Find where the given text appears and provide that cell's center as [X, Y] coordinate. 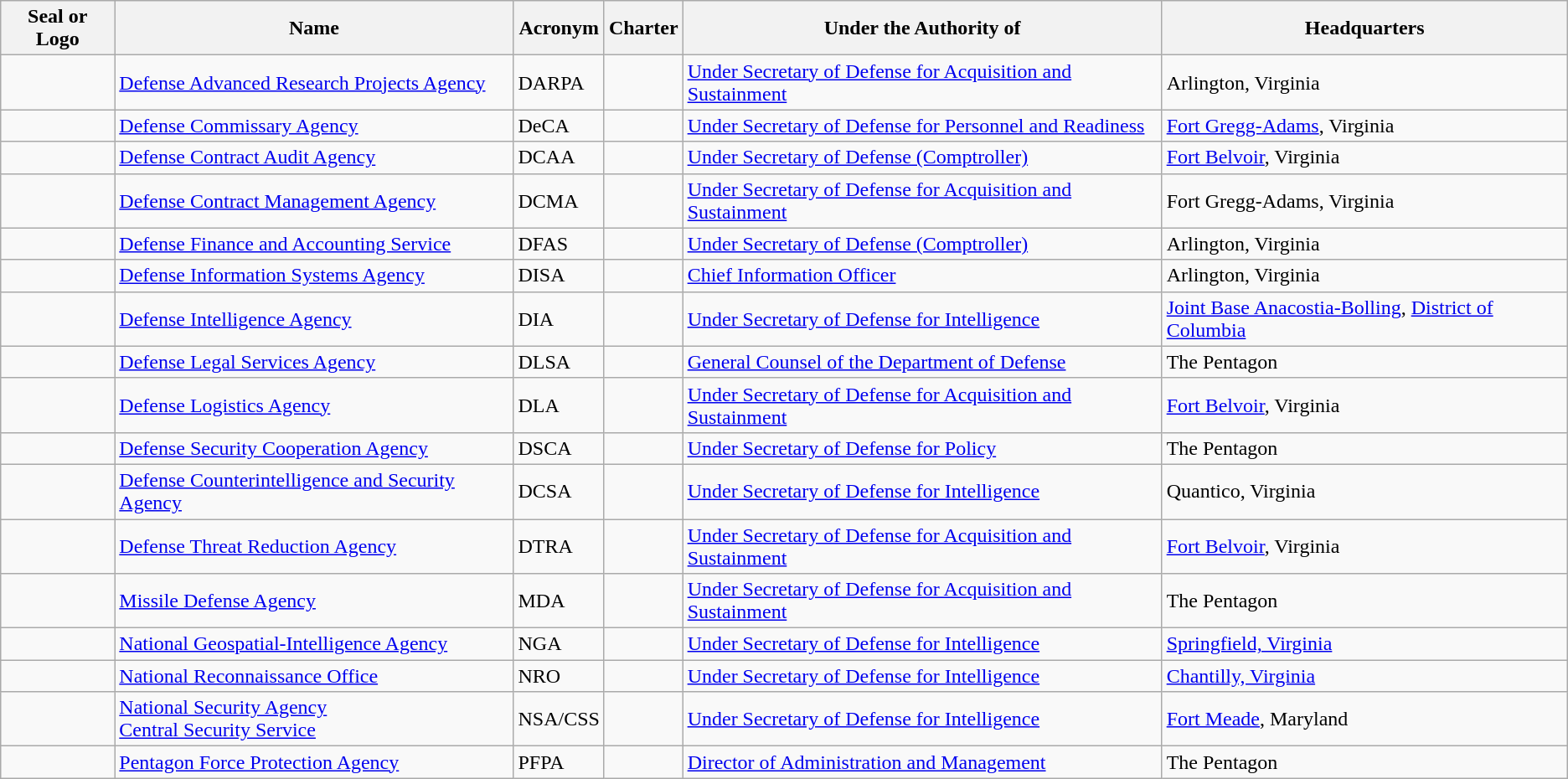
Chief Information Officer [922, 276]
DCAA [559, 157]
Name [314, 28]
DLSA [559, 362]
Defense Finance and Accounting Service [314, 244]
Under Secretary of Defense for Policy [922, 448]
DFAS [559, 244]
Springfield, Virginia [1364, 644]
PFPA [559, 762]
Defense Contract Audit Agency [314, 157]
Acronym [559, 28]
Defense Security Cooperation Agency [314, 448]
Defense Information Systems Agency [314, 276]
DIA [559, 318]
Joint Base Anacostia-Bolling, District of Columbia [1364, 318]
Defense Threat Reduction Agency [314, 546]
DTRA [559, 546]
Defense Advanced Research Projects Agency [314, 82]
DeCA [559, 126]
Defense Counterintelligence and Security Agency [314, 491]
Headquarters [1364, 28]
Defense Commissary Agency [314, 126]
General Counsel of the Department of Defense [922, 362]
Missile Defense Agency [314, 601]
Seal or Logo [58, 28]
National Reconnaissance Office [314, 676]
DCMA [559, 201]
Director of Administration and Management [922, 762]
Under the Authority of [922, 28]
DLA [559, 405]
Defense Legal Services Agency [314, 362]
Chantilly, Virginia [1364, 676]
National Geospatial-Intelligence Agency [314, 644]
National Security AgencyCentral Security Service [314, 719]
Defense Logistics Agency [314, 405]
NGA [559, 644]
DARPA [559, 82]
MDA [559, 601]
Pentagon Force Protection Agency [314, 762]
DSCA [559, 448]
NSA/CSS [559, 719]
Quantico, Virginia [1364, 491]
Defense Contract Management Agency [314, 201]
Under Secretary of Defense for Personnel and Readiness [922, 126]
NRO [559, 676]
DCSA [559, 491]
Defense Intelligence Agency [314, 318]
DISA [559, 276]
Fort Meade, Maryland [1364, 719]
Charter [643, 28]
